Find where the given text appears and provide that cell's center as (x, y) coordinate. 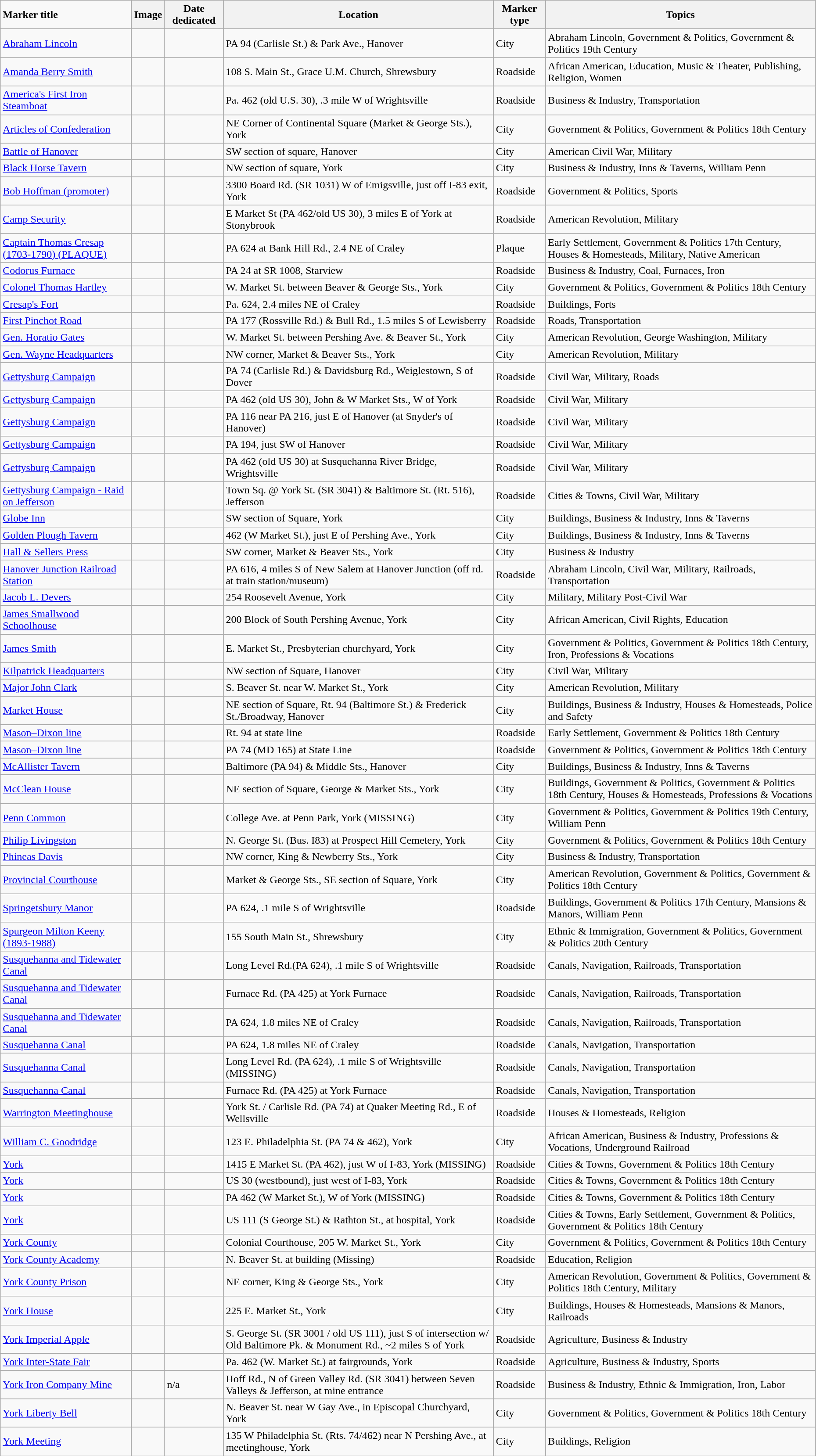
NE corner, King & George Sts., York (358, 1282)
Early Settlement, Government & Politics 18th Century (680, 733)
NW corner, Market & Beaver Sts., York (358, 354)
Pa. 462 (W. Market St.) at fairgrounds, York (358, 1362)
Long Level Rd.(PA 624), .1 mile S of Wrightsville (358, 965)
108 S. Main St., Grace U.M. Church, Shrewsbury (358, 72)
Globe Inn (66, 518)
African American, Education, Music & Theater, Publishing, Religion, Women (680, 72)
Golden Plough Tavern (66, 535)
S. Beaver St. near W. Market St., York (358, 688)
Business & Industry, Ethnic & Immigration, Iron, Labor (680, 1384)
Hall & Sellers Press (66, 552)
Topics (680, 15)
US 111 (S George St.) & Rathton St., at hospital, York (358, 1220)
US 30 (westbound), just west of I-83, York (358, 1181)
Buildings, Government & Politics, Government & Politics 18th Century, Houses & Homesteads, Professions & Vocations (680, 789)
Phineas Davis (66, 857)
College Ave. at Penn Park, York (MISSING) (358, 817)
Government & Politics, Government & Politics 19th Century, William Penn (680, 817)
N. Beaver St. at building (Missing) (358, 1259)
123 E. Philadelphia St. (PA 74 & 462), York (358, 1141)
Buildings, Forts (680, 304)
Gen. Wayne Headquarters (66, 354)
York Meeting (66, 1442)
S. George St. (SR 3001 / old US 111), just S of intersection w/ Old Baltimore Pk. & Monument Rd., ~2 miles S of York (358, 1339)
PA 616, 4 miles S of New Salem at Hanover Junction (off rd. at train station/museum) (358, 574)
Buildings, Government & Politics 17th Century, Mansions & Manors, William Penn (680, 908)
Penn Common (66, 817)
NW corner, King & Newberry Sts., York (358, 857)
Abraham Lincoln, Government & Politics, Government & Politics 19th Century (680, 43)
Baltimore (PA 94) & Middle Sts., Hanover (358, 766)
SW section of Square, York (358, 518)
Marker title (66, 15)
Bob Hoffman (promoter) (66, 191)
PA 624 at Bank Hill Rd., 2.4 NE of Craley (358, 248)
Cities & Towns, Civil War, Military (680, 496)
n/a (194, 1384)
Image (148, 15)
PA 94 (Carlisle St.) & Park Ave., Hanover (358, 43)
Spurgeon Milton Keeny (1893-1988) (66, 937)
W. Market St. between Beaver & George Sts., York (358, 287)
PA 116 near PA 216, just E of Hanover (at Snyder's of Hanover) (358, 422)
African American, Business & Industry, Professions & Vocations, Underground Railroad (680, 1141)
PA 74 (Carlisle Rd.) & Davidsburg Rd., Weiglestown, S of Dover (358, 377)
Government & Politics, Government & Politics 18th Century, Iron, Professions & Vocations (680, 648)
Rt. 94 at state line (358, 733)
Roads, Transportation (680, 321)
N. George St. (Bus. I83) at Prospect Hill Cemetery, York (358, 840)
PA 462 (old US 30), John & W Market Sts., W of York (358, 399)
York Liberty Bell (66, 1413)
American Civil War, Military (680, 151)
First Pinchot Road (66, 321)
York County Academy (66, 1259)
NW section of square, York (358, 168)
Jacob L. Devers (66, 597)
Pa. 462 (old U.S. 30), .3 mile W of Wrightsville (358, 100)
Town Sq. @ York St. (SR 3041) & Baltimore St. (Rt. 516), Jefferson (358, 496)
Colonial Courthouse, 205 W. Market St., York (358, 1243)
254 Roosevelt Avenue, York (358, 597)
Plaque (519, 248)
Agriculture, Business & Industry, Sports (680, 1362)
PA 177 (Rossville Rd.) & Bull Rd., 1.5 miles S of Lewisberry (358, 321)
McAllister Tavern (66, 766)
Military, Military Post-Civil War (680, 597)
William C. Goodridge (66, 1141)
NE Corner of Continental Square (Market & George Sts.), York (358, 129)
N. Beaver St. near W Gay Ave., in Episcopal Churchyard, York (358, 1413)
E Market St (PA 462/old US 30), 3 miles E of York at Stonybrook (358, 219)
Camp Security (66, 219)
American Revolution, George Washington, Military (680, 338)
SW section of square, Hanover (358, 151)
Provincial Courthouse (66, 880)
200 Block of South Pershing Avenue, York (358, 620)
135 W Philadelphia St. (Rts. 74/462) near N Pershing Ave., at meetinghouse, York (358, 1442)
Warrington Meetinghouse (66, 1113)
E. Market St., Presbyterian churchyard, York (358, 648)
Abraham Lincoln (66, 43)
Business & Industry, Coal, Furnaces, Iron (680, 270)
W. Market St. between Pershing Ave. & Beaver St., York (358, 338)
Articles of Confederation (66, 129)
Philip Livingston (66, 840)
Market House (66, 710)
462 (W Market St.), just E of Pershing Ave., York (358, 535)
NW section of Square, Hanover (358, 671)
Date dedicated (194, 15)
1415 E Market St. (PA 462), just W of I-83, York (MISSING) (358, 1164)
African American, Civil Rights, Education (680, 620)
Springetsbury Manor (66, 908)
Gen. Horatio Gates (66, 338)
3300 Board Rd. (SR 1031) W of Emigsville, just off I-83 exit, York (358, 191)
York Iron Company Mine (66, 1384)
Buildings, Houses & Homesteads, Mansions & Manors, Railroads (680, 1311)
Early Settlement, Government & Politics 17th Century, Houses & Homesteads, Military, Native American (680, 248)
Education, Religion (680, 1259)
Civil War, Military, Roads (680, 377)
McClean House (66, 789)
Buildings, Business & Industry, Houses & Homesteads, Police and Safety (680, 710)
Buildings, Religion (680, 1442)
PA 24 at SR 1008, Starview (358, 270)
Pa. 624, 2.4 miles NE of Craley (358, 304)
Major John Clark (66, 688)
American Revolution, Government & Politics, Government & Politics 18th Century, Military (680, 1282)
Kilpatrick Headquarters (66, 671)
Government & Politics, Sports (680, 191)
Captain Thomas Cresap (1703-1790) (PLAQUE) (66, 248)
Ethnic & Immigration, Government & Politics, Government & Politics 20th Century (680, 937)
Market & George Sts., SE section of Square, York (358, 880)
225 E. Market St., York (358, 1311)
America's First Iron Steamboat (66, 100)
PA 462 (old US 30) at Susquehanna River Bridge, Wrightsville (358, 467)
155 South Main St., Shrewsbury (358, 937)
Marker type (519, 15)
Business & Industry (680, 552)
York Imperial Apple (66, 1339)
Agriculture, Business & Industry (680, 1339)
Location (358, 15)
Hoff Rd., N of Green Valley Rd. (SR 3041) between Seven Valleys & Jefferson, at mine entrance (358, 1384)
Colonel Thomas Hartley (66, 287)
Business & Industry, Inns & Taverns, William Penn (680, 168)
Houses & Homesteads, Religion (680, 1113)
PA 194, just SW of Hanover (358, 445)
York St. / Carlisle Rd. (PA 74) at Quaker Meeting Rd., E of Wellsville (358, 1113)
American Revolution, Government & Politics, Government & Politics 18th Century (680, 880)
Amanda Berry Smith (66, 72)
James Smallwood Schoolhouse (66, 620)
Hanover Junction Railroad Station (66, 574)
Battle of Hanover (66, 151)
PA 462 (W Market St.), W of York (MISSING) (358, 1197)
Gettysburg Campaign - Raid on Jefferson (66, 496)
PA 74 (MD 165) at State Line (358, 750)
Black Horse Tavern (66, 168)
Codorus Furnace (66, 270)
James Smith (66, 648)
NE section of Square, Rt. 94 (Baltimore St.) & Frederick St./Broadway, Hanover (358, 710)
York County (66, 1243)
York House (66, 1311)
Cresap's Fort (66, 304)
York Inter-State Fair (66, 1362)
PA 624, .1 mile S of Wrightsville (358, 908)
Long Level Rd. (PA 624), .1 mile S of Wrightsville (MISSING) (358, 1068)
Cities & Towns, Early Settlement, Government & Politics, Government & Politics 18th Century (680, 1220)
SW corner, Market & Beaver Sts., York (358, 552)
York County Prison (66, 1282)
Abraham Lincoln, Civil War, Military, Railroads, Transportation (680, 574)
NE section of Square, George & Market Sts., York (358, 789)
